From the cell containing the given text, extract its center point as [X, Y] coordinate. 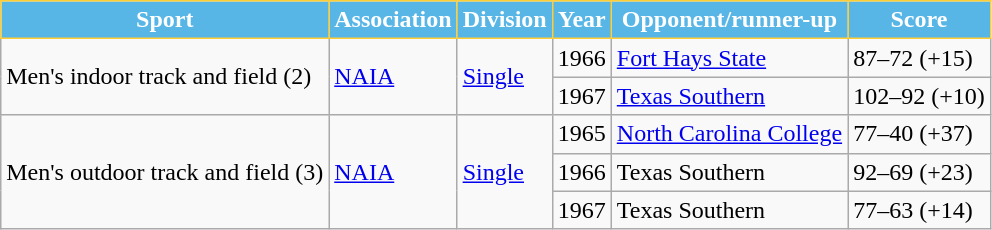
Score [920, 20]
Year [582, 20]
Association [393, 20]
102–92 (+10) [920, 96]
1965 [582, 134]
87–72 (+15) [920, 58]
Fort Hays State [729, 58]
92–69 (+23) [920, 172]
Men's outdoor track and field (3) [165, 172]
Opponent/runner-up [729, 20]
Division [504, 20]
North Carolina College [729, 134]
Sport [165, 20]
77–40 (+37) [920, 134]
77–63 (+14) [920, 210]
Men's indoor track and field (2) [165, 77]
